From the cell containing the given text, extract its center point as (X, Y) coordinate. 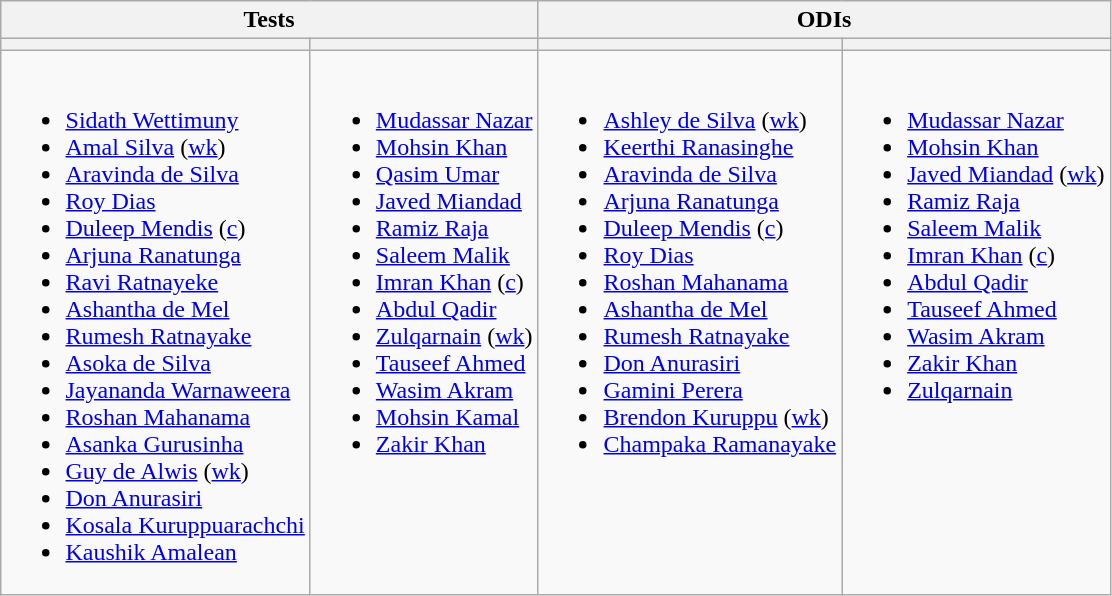
Mudassar NazarMohsin KhanJaved Miandad (wk)Ramiz RajaSaleem MalikImran Khan (c)Abdul QadirTauseef AhmedWasim AkramZakir KhanZulqarnain (976, 322)
Tests (269, 20)
ODIs (824, 20)
